Provide the (x, y) coordinate of the cell's center where the given text is located.  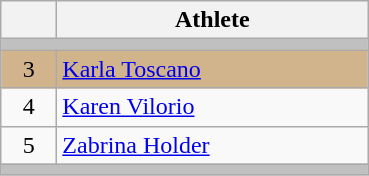
Zabrina Holder (212, 145)
Karla Toscano (212, 69)
3 (29, 69)
Athlete (212, 20)
5 (29, 145)
Karen Vilorio (212, 107)
4 (29, 107)
